Locate the cell with the specified text and output its [X, Y] center coordinate. 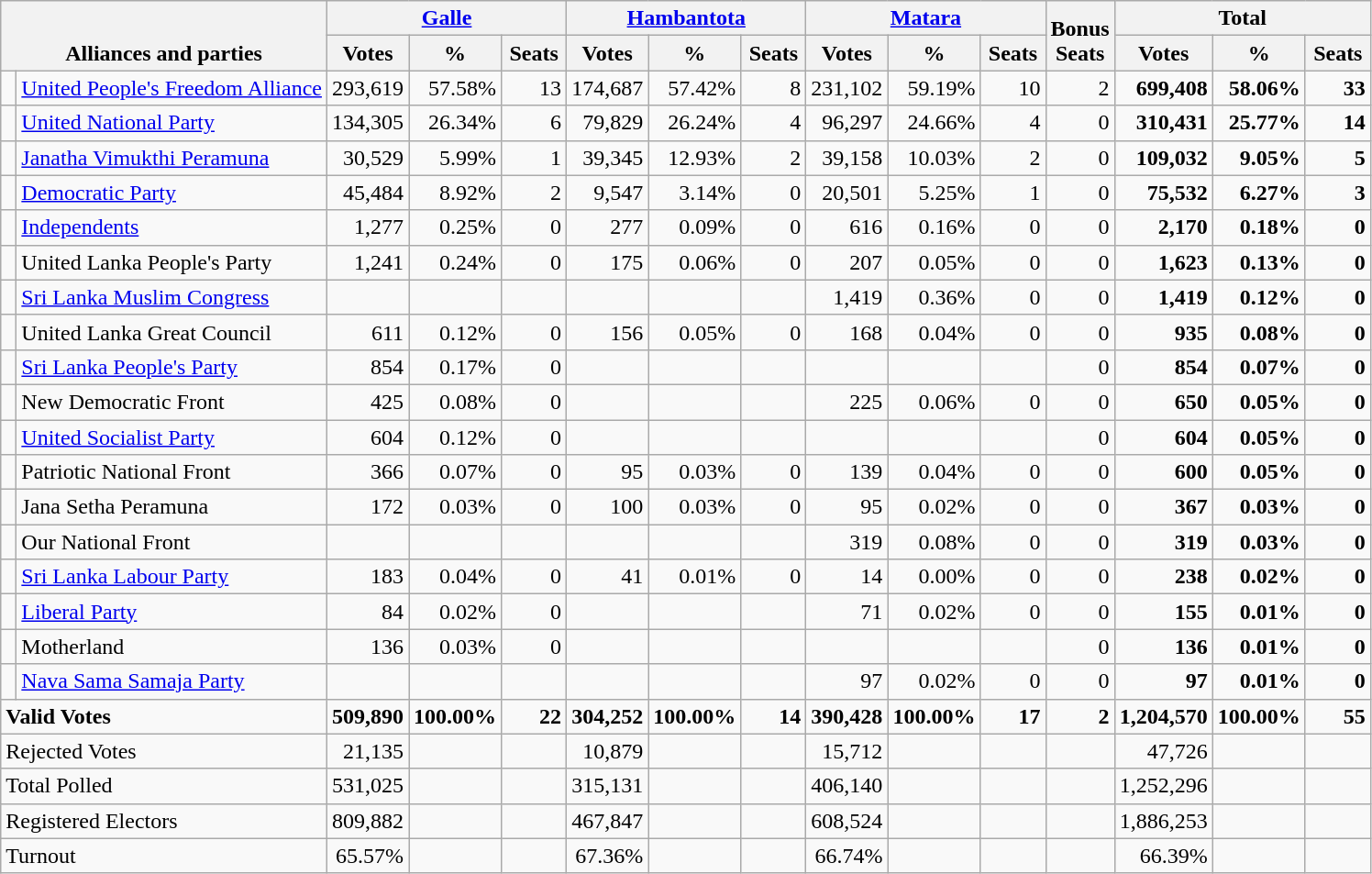
277 [607, 227]
Valid Votes [164, 716]
17 [1012, 716]
25.77% [1258, 123]
174,687 [607, 88]
168 [847, 332]
26.24% [695, 123]
21,135 [367, 751]
935 [1163, 332]
71 [847, 612]
175 [607, 262]
United Lanka Great Council [172, 332]
Turnout [164, 856]
33 [1337, 88]
600 [1163, 472]
15,712 [847, 751]
39,345 [607, 158]
57.58% [455, 88]
Rejected Votes [164, 751]
United People's Freedom Alliance [172, 88]
57.42% [695, 88]
55 [1337, 716]
Galle [446, 18]
9.05% [1258, 158]
United Lanka People's Party [172, 262]
304,252 [607, 716]
367 [1163, 507]
10,879 [607, 751]
75,532 [1163, 193]
79,829 [607, 123]
5.99% [455, 158]
616 [847, 227]
Liberal Party [172, 612]
10.03% [934, 158]
699,408 [1163, 88]
425 [367, 402]
Janatha Vimukthi Peramuna [172, 158]
Hambantota [686, 18]
650 [1163, 402]
2,170 [1163, 227]
65.57% [367, 856]
Total Polled [164, 786]
8.92% [455, 193]
3.14% [695, 193]
New Democratic Front [172, 402]
Independents [172, 227]
10 [1012, 88]
Sri Lanka Muslim Congress [172, 297]
183 [367, 577]
Total [1242, 18]
0.18% [1258, 227]
0.09% [695, 227]
172 [367, 507]
366 [367, 472]
0.36% [934, 297]
45,484 [367, 193]
207 [847, 262]
0.25% [455, 227]
84 [367, 612]
39,158 [847, 158]
Our National Front [172, 542]
47,726 [1163, 751]
293,619 [367, 88]
156 [607, 332]
9,547 [607, 193]
231,102 [847, 88]
United National Party [172, 123]
809,882 [367, 821]
Patriotic National Front [172, 472]
0.17% [455, 367]
58.06% [1258, 88]
22 [534, 716]
12.93% [695, 158]
1,252,296 [1163, 786]
531,025 [367, 786]
611 [367, 332]
13 [534, 88]
Motherland [172, 647]
1,886,253 [1163, 821]
467,847 [607, 821]
Alliances and parties [164, 36]
Sri Lanka People's Party [172, 367]
Sri Lanka Labour Party [172, 577]
3 [1337, 193]
0.00% [934, 577]
24.66% [934, 123]
225 [847, 402]
310,431 [1163, 123]
Registered Electors [164, 821]
139 [847, 472]
509,890 [367, 716]
1,204,570 [1163, 716]
155 [1163, 612]
1,623 [1163, 262]
Matara [926, 18]
134,305 [367, 123]
608,524 [847, 821]
20,501 [847, 193]
1,277 [367, 227]
United Socialist Party [172, 437]
5 [1337, 158]
8 [774, 88]
Jana Setha Peramuna [172, 507]
66.39% [1163, 856]
5.25% [934, 193]
1,241 [367, 262]
BonusSeats [1080, 36]
Democratic Party [172, 193]
Nava Sama Samaja Party [172, 681]
406,140 [847, 786]
109,032 [1163, 158]
67.36% [607, 856]
96,297 [847, 123]
390,428 [847, 716]
6.27% [1258, 193]
0.13% [1258, 262]
41 [607, 577]
315,131 [607, 786]
0.16% [934, 227]
238 [1163, 577]
59.19% [934, 88]
30,529 [367, 158]
0.24% [455, 262]
100 [607, 507]
66.74% [847, 856]
26.34% [455, 123]
6 [534, 123]
